Find where the given text appears and provide that cell's center as (X, Y) coordinate. 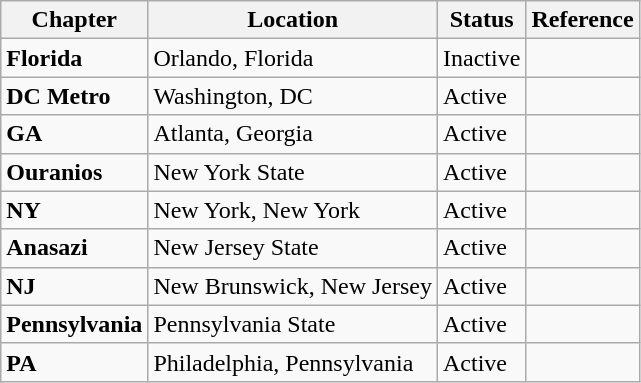
NY (74, 210)
Orlando, Florida (293, 58)
New Jersey State (293, 248)
Pennsylvania State (293, 324)
PA (74, 362)
New Brunswick, New Jersey (293, 286)
Ouranios (74, 172)
Pennsylvania (74, 324)
Washington, DC (293, 96)
DC Metro (74, 96)
Atlanta, Georgia (293, 134)
Chapter (74, 20)
New York, New York (293, 210)
Status (482, 20)
Anasazi (74, 248)
Inactive (482, 58)
Philadelphia, Pennsylvania (293, 362)
Location (293, 20)
GA (74, 134)
NJ (74, 286)
New York State (293, 172)
Florida (74, 58)
Reference (582, 20)
